Search for the cell housing the specified text and yield its [x, y] center coordinate. 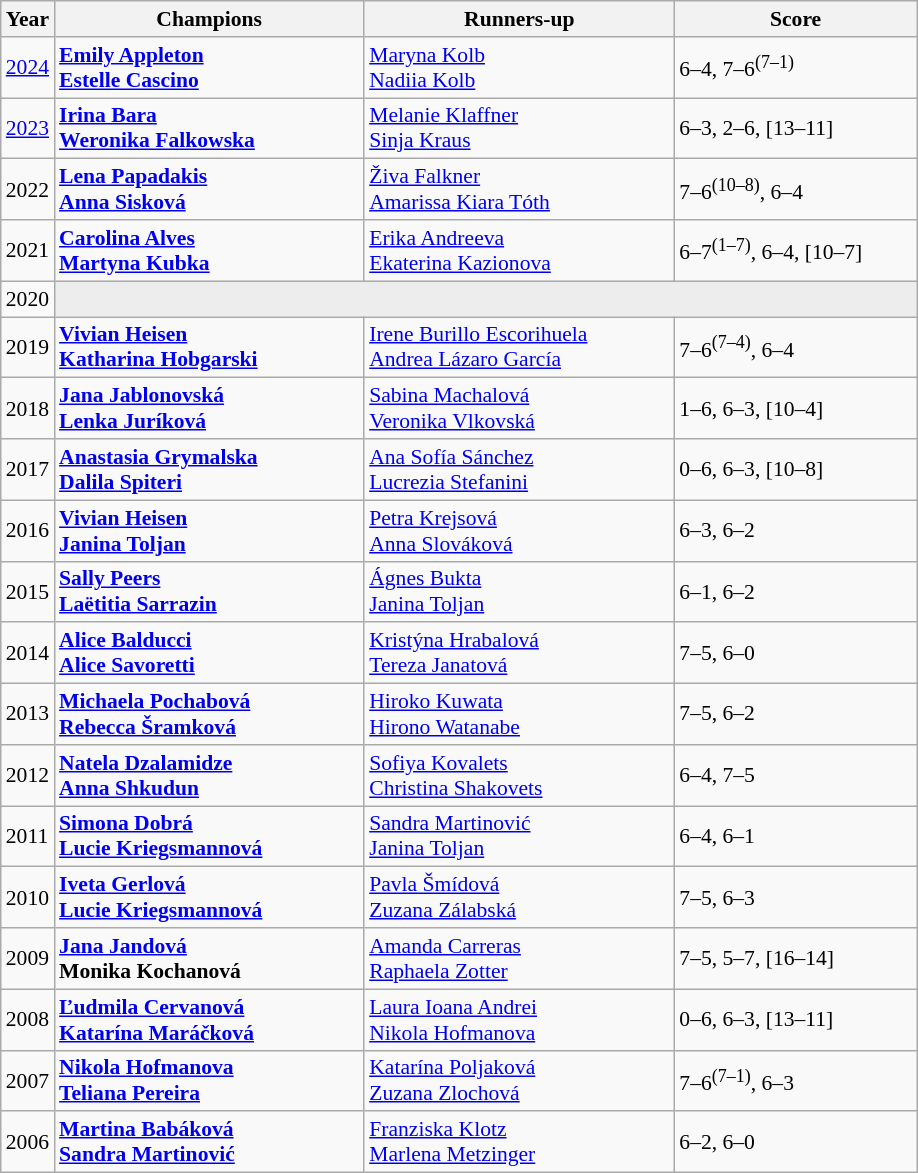
7–5, 6–0 [796, 654]
6–3, 6–2 [796, 530]
6–4, 7–6(7–1) [796, 68]
Michaela Pochabová Rebecca Šramková [209, 714]
Lena Papadakis Anna Sisková [209, 190]
Franziska Klotz Marlena Metzinger [519, 1142]
Emily Appleton Estelle Cascino [209, 68]
7–5, 6–3 [796, 898]
2014 [28, 654]
2021 [28, 250]
2006 [28, 1142]
Sofiya Kovalets Christina Shakovets [519, 776]
2017 [28, 470]
Kristýna Hrabalová Tereza Janatová [519, 654]
2011 [28, 836]
Ľudmila Cervanová Katarína Maráčková [209, 1020]
1–6, 6–3, [10–4] [796, 408]
6–4, 7–5 [796, 776]
2024 [28, 68]
2009 [28, 958]
6–3, 2–6, [13–11] [796, 128]
2019 [28, 348]
6–4, 6–1 [796, 836]
6–2, 6–0 [796, 1142]
Ágnes Bukta Janina Toljan [519, 592]
2022 [28, 190]
Simona Dobrá Lucie Kriegsmannová [209, 836]
2010 [28, 898]
Erika Andreeva Ekaterina Kazionova [519, 250]
2007 [28, 1080]
7–6(10–8), 6–4 [796, 190]
Year [28, 19]
7–5, 5–7, [16–14] [796, 958]
Vivian Heisen Katharina Hobgarski [209, 348]
2012 [28, 776]
Runners-up [519, 19]
6–7(1–7), 6–4, [10–7] [796, 250]
2016 [28, 530]
Alice Balducci Alice Savoretti [209, 654]
Ana Sofía Sánchez Lucrezia Stefanini [519, 470]
2008 [28, 1020]
Nikola Hofmanova Teliana Pereira [209, 1080]
Carolina Alves Martyna Kubka [209, 250]
Irina Bara Weronika Falkowska [209, 128]
Živa Falkner Amarissa Kiara Tóth [519, 190]
Sabina Machalová Veronika Vlkovská [519, 408]
Jana Jablonovská Lenka Juríková [209, 408]
Score [796, 19]
2020 [28, 299]
0–6, 6–3, [10–8] [796, 470]
Natela Dzalamidze Anna Shkudun [209, 776]
7–5, 6–2 [796, 714]
2013 [28, 714]
2015 [28, 592]
Jana Jandová Monika Kochanová [209, 958]
Laura Ioana Andrei Nikola Hofmanova [519, 1020]
2018 [28, 408]
Irene Burillo Escorihuela Andrea Lázaro García [519, 348]
7–6(7–4), 6–4 [796, 348]
Vivian Heisen Janina Toljan [209, 530]
Petra Krejsová Anna Slováková [519, 530]
2023 [28, 128]
Melanie Klaffner Sinja Kraus [519, 128]
Sally Peers Laëtitia Sarrazin [209, 592]
Martina Babáková Sandra Martinović [209, 1142]
Anastasia Grymalska Dalila Spiteri [209, 470]
7–6(7–1), 6–3 [796, 1080]
Amanda Carreras Raphaela Zotter [519, 958]
Iveta Gerlová Lucie Kriegsmannová [209, 898]
Pavla Šmídová Zuzana Zálabská [519, 898]
0–6, 6–3, [13–11] [796, 1020]
6–1, 6–2 [796, 592]
Maryna Kolb Nadiia Kolb [519, 68]
Sandra Martinović Janina Toljan [519, 836]
Hiroko Kuwata Hirono Watanabe [519, 714]
Champions [209, 19]
Katarína Poljaková Zuzana Zlochová [519, 1080]
